Search for the cell housing the specified text and yield its (x, y) center coordinate. 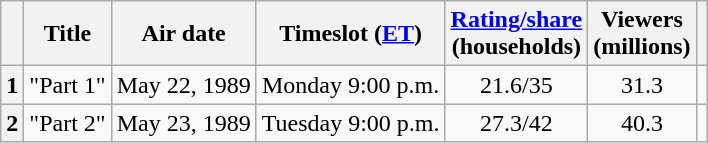
Timeslot (ET) (350, 34)
Monday 9:00 p.m. (350, 85)
May 22, 1989 (184, 85)
27.3/42 (516, 123)
21.6/35 (516, 85)
"Part 2" (68, 123)
Viewers(millions) (642, 34)
May 23, 1989 (184, 123)
Air date (184, 34)
31.3 (642, 85)
1 (12, 85)
40.3 (642, 123)
2 (12, 123)
Rating/share(households) (516, 34)
Tuesday 9:00 p.m. (350, 123)
Title (68, 34)
"Part 1" (68, 85)
